Find where the given text appears and provide that cell's center as (X, Y) coordinate. 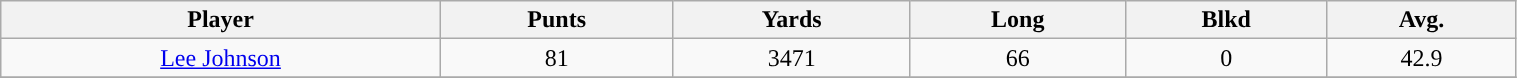
3471 (792, 58)
Player (221, 20)
Lee Johnson (221, 58)
Blkd (1226, 20)
66 (1018, 58)
81 (556, 58)
42.9 (1422, 58)
0 (1226, 58)
Avg. (1422, 20)
Punts (556, 20)
Yards (792, 20)
Long (1018, 20)
